From the cell containing the given text, extract its center point as [X, Y] coordinate. 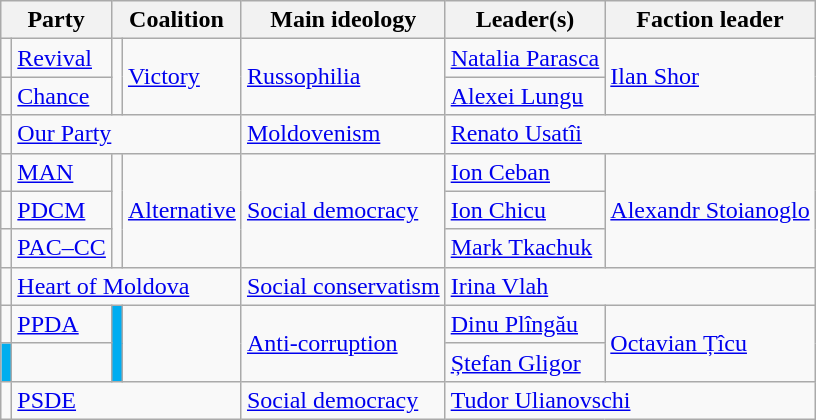
PSDE [127, 400]
Ion Ceban [525, 172]
PAC–CC [62, 248]
Renato Usatîi [630, 134]
Leader(s) [525, 20]
Main ideology [343, 20]
Tudor Ulianovschi [630, 400]
Social conservatism [343, 286]
Anti-corruption [343, 343]
Ilan Shor [710, 77]
Natalia Parasca [525, 58]
Heart of Moldova [127, 286]
Ion Chicu [525, 210]
Revival [62, 58]
Party [56, 20]
Moldovenism [343, 134]
Ștefan Gligor [525, 362]
Chance [62, 96]
Irina Vlah [630, 286]
MAN [62, 172]
Octavian Țîcu [710, 343]
Mark Tkachuk [525, 248]
PDCM [62, 210]
Russophilia [343, 77]
PPDA [62, 324]
Our Party [127, 134]
Alexei Lungu [525, 96]
Alternative [182, 210]
Alexandr Stoianoglo [710, 210]
Dinu Plîngău [525, 324]
Victory [182, 77]
Coalition [176, 20]
Faction leader [710, 20]
